Capture the cell that displays the provided text and extract its (x, y) central coordinate. 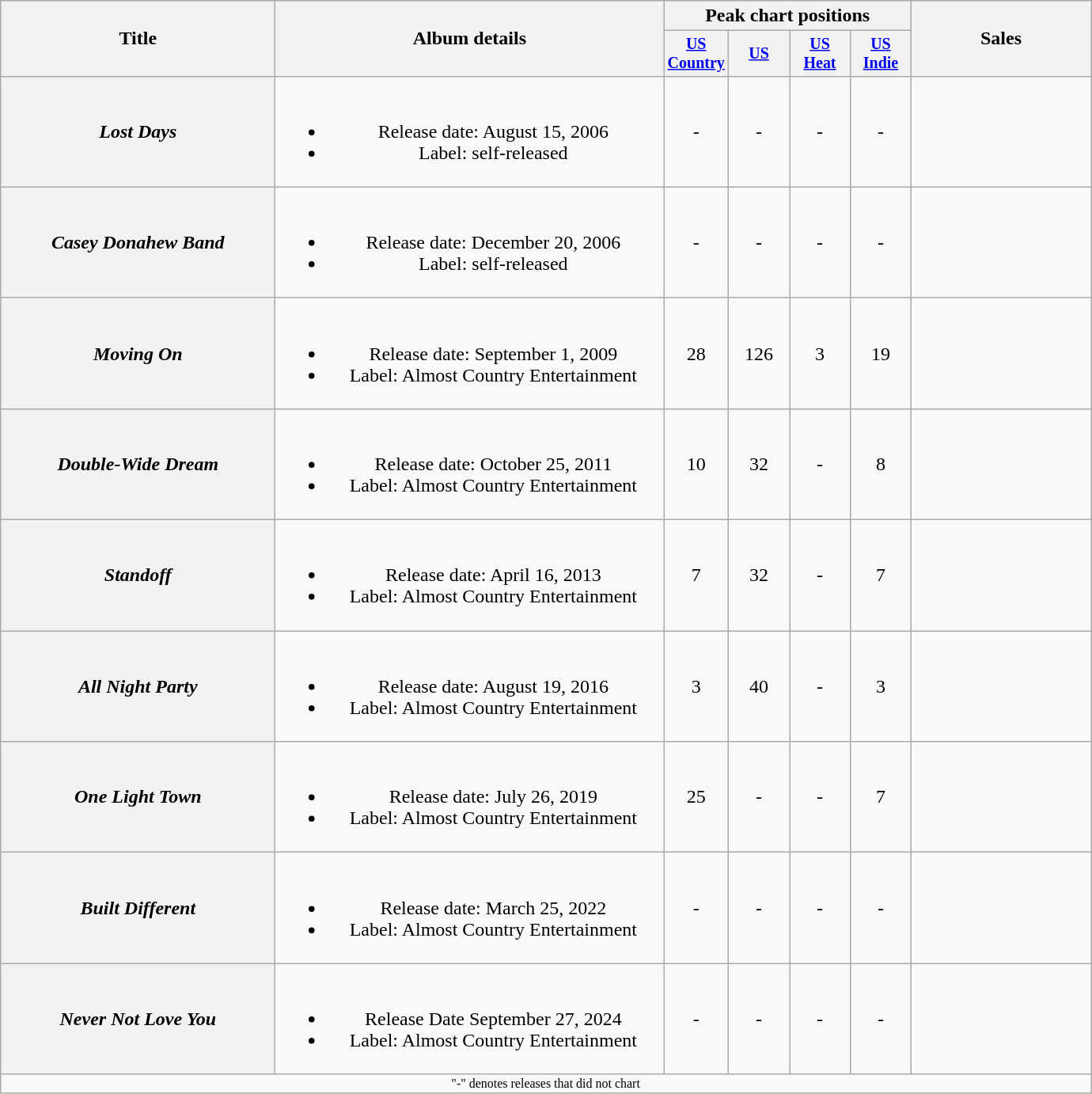
Release date: July 26, 2019Label: Almost Country Entertainment (470, 797)
Lost Days (138, 131)
Release date: March 25, 2022Label: Almost Country Entertainment (470, 908)
"-" denotes releases that did not chart (546, 1084)
10 (696, 464)
US Indie (880, 54)
Release date: December 20, 2006Label: self-released (470, 242)
Casey Donahew Band (138, 242)
US Country (696, 54)
Sales (1000, 39)
Peak chart positions (788, 16)
Moving On (138, 353)
19 (880, 353)
Release date: September 1, 2009Label: Almost Country Entertainment (470, 353)
Release date: August 15, 2006Label: self-released (470, 131)
28 (696, 353)
All Night Party (138, 686)
Release Date September 27, 2024Label: Almost Country Entertainment (470, 1019)
Standoff (138, 575)
US (760, 54)
Title (138, 39)
US Heat (820, 54)
Release date: October 25, 2011Label: Almost Country Entertainment (470, 464)
Release date: April 16, 2013Label: Almost Country Entertainment (470, 575)
One Light Town (138, 797)
25 (696, 797)
Release date: August 19, 2016Label: Almost Country Entertainment (470, 686)
8 (880, 464)
40 (760, 686)
Built Different (138, 908)
Never Not Love You (138, 1019)
Album details (470, 39)
126 (760, 353)
Double-Wide Dream (138, 464)
